Return [X, Y] of the center of cell containing provided text 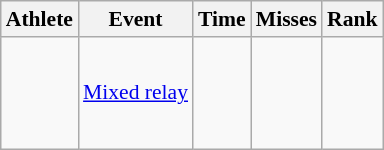
Time [222, 19]
Misses [286, 19]
Mixed relay [136, 93]
Rank [352, 19]
Athlete [40, 19]
Event [136, 19]
